Return the (X, Y) coordinate for the center point of the cell that contains the specified text.  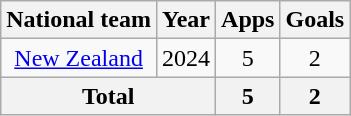
Goals (315, 20)
Apps (248, 20)
Total (108, 96)
New Zealand (79, 58)
2024 (186, 58)
National team (79, 20)
Year (186, 20)
